Scan for the cell matching the given text and deliver its (X, Y) coordinate at center. 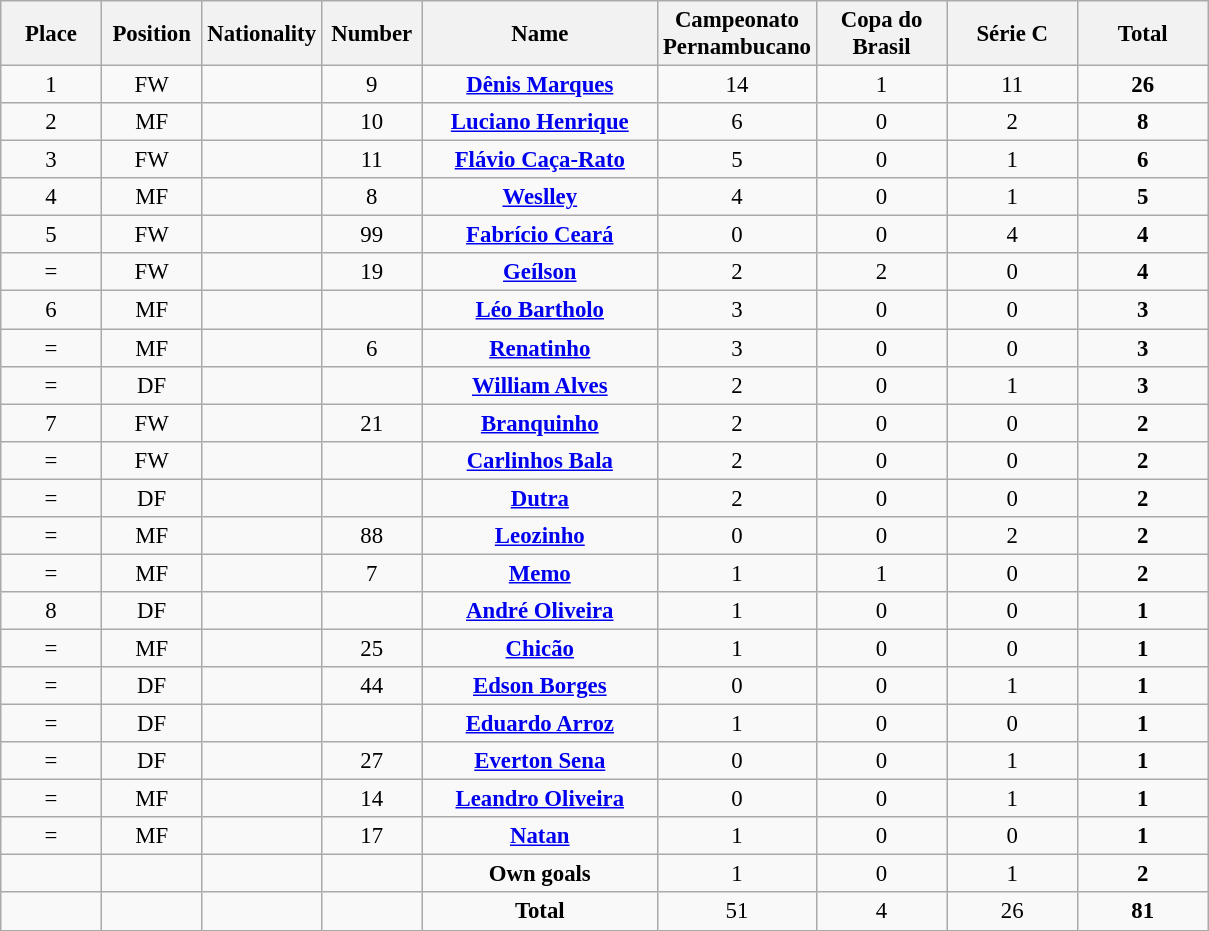
44 (372, 686)
Name (540, 34)
9 (372, 85)
Geílson (540, 273)
Edson Borges (540, 686)
Luciano Henrique (540, 122)
25 (372, 648)
Branquinho (540, 423)
Nationality (262, 34)
Renatinho (540, 348)
Carlinhos Bala (540, 460)
Number (372, 34)
Leozinho (540, 536)
André Oliveira (540, 611)
10 (372, 122)
Léo Bartholo (540, 310)
99 (372, 235)
Memo (540, 573)
Chicão (540, 648)
Copa do Brasil (882, 34)
19 (372, 273)
Campeonato Pernambucano (738, 34)
Série C (1012, 34)
Dênis Marques (540, 85)
Everton Sena (540, 761)
88 (372, 536)
Place (52, 34)
William Alves (540, 385)
Natan (540, 836)
81 (1142, 912)
Weslley (540, 197)
Own goals (540, 874)
Eduardo Arroz (540, 724)
Flávio Caça-Rato (540, 160)
Dutra (540, 498)
Fabrício Ceará (540, 235)
51 (738, 912)
21 (372, 423)
27 (372, 761)
Leandro Oliveira (540, 799)
17 (372, 836)
Position (152, 34)
